Locate the cell with the specified text and output its [x, y] center coordinate. 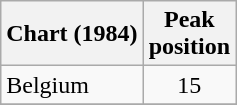
Belgium [72, 85]
15 [189, 85]
Peakposition [189, 34]
Chart (1984) [72, 34]
